Pinpoint the cell where the given text exists, returning its (X, Y) midpoint coordinate. 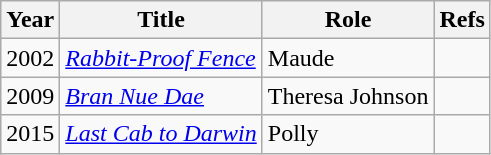
Rabbit-Proof Fence (161, 58)
Theresa Johnson (348, 96)
Last Cab to Darwin (161, 134)
Bran Nue Dae (161, 96)
2009 (30, 96)
Polly (348, 134)
Role (348, 20)
Year (30, 20)
Maude (348, 58)
Refs (462, 20)
2015 (30, 134)
Title (161, 20)
2002 (30, 58)
